Pinpoint the cell where the given text exists, returning its [x, y] midpoint coordinate. 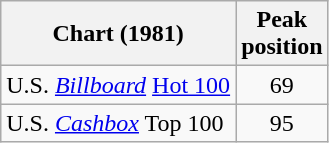
95 [282, 123]
69 [282, 85]
U.S. Billboard Hot 100 [118, 85]
Chart (1981) [118, 34]
U.S. Cashbox Top 100 [118, 123]
Peakposition [282, 34]
